Extract the (x, y) coordinate from the center of the cell holding the provided text.  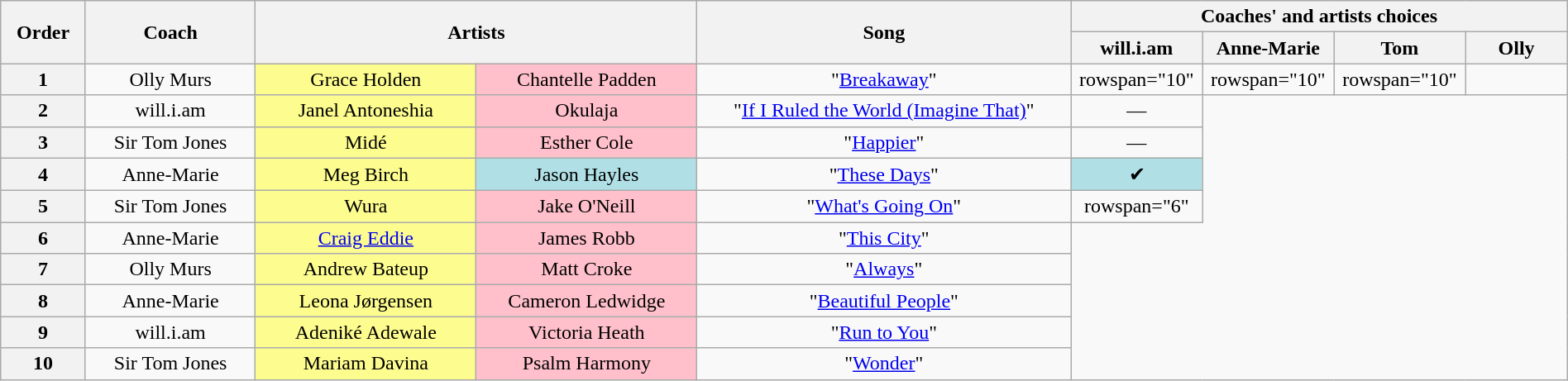
Jason Hayles (587, 174)
Coach (170, 32)
2 (43, 111)
Midé (366, 142)
9 (43, 332)
Esther Cole (587, 142)
Andrew Bateup (366, 269)
"Wonder" (884, 364)
1 (43, 79)
rowspan="6" (1136, 207)
5 (43, 207)
Adeniké Adewale (366, 332)
✔ (1136, 174)
"Breakaway" (884, 79)
"These Days" (884, 174)
6 (43, 238)
Mariam Davina (366, 364)
"Always" (884, 269)
Cameron Ledwidge (587, 301)
Chantelle Padden (587, 79)
James Robb (587, 238)
Janel Antoneshia (366, 111)
Song (884, 32)
Jake O'Neill (587, 207)
Leona Jørgensen (366, 301)
"If I Ruled the World (Imagine That)" (884, 111)
Craig Eddie (366, 238)
8 (43, 301)
Artists (476, 32)
3 (43, 142)
Coaches' and artists choices (1320, 17)
Wura (366, 207)
7 (43, 269)
Victoria Heath (587, 332)
"This City" (884, 238)
"Happier" (884, 142)
Meg Birch (366, 174)
Tom (1399, 48)
Okulaja (587, 111)
Psalm Harmony (587, 364)
Order (43, 32)
Grace Holden (366, 79)
"Beautiful People" (884, 301)
Olly (1517, 48)
"Run to You" (884, 332)
4 (43, 174)
Matt Croke (587, 269)
10 (43, 364)
"What's Going On" (884, 207)
